Output the [x, y] coordinate of the center of the cell containing the given text.  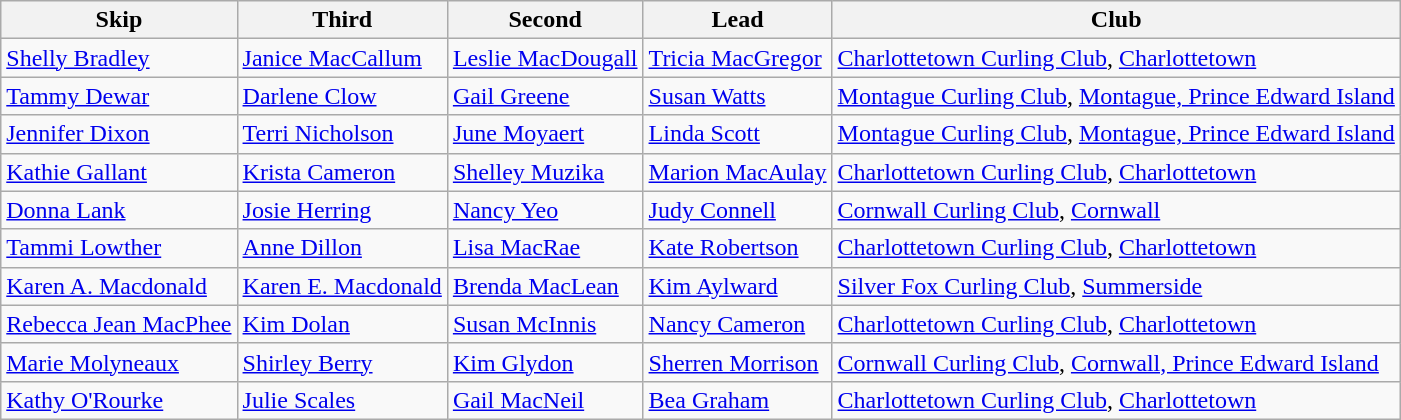
Susan McInnis [545, 324]
Gail Greene [545, 96]
Bea Graham [738, 400]
Kate Robertson [738, 248]
June Moyaert [545, 134]
Nancy Cameron [738, 324]
Marion MacAulay [738, 172]
Brenda MacLean [545, 286]
Tricia MacGregor [738, 58]
Skip [119, 20]
Lead [738, 20]
Lisa MacRae [545, 248]
Krista Cameron [342, 172]
Darlene Clow [342, 96]
Terri Nicholson [342, 134]
Sherren Morrison [738, 362]
Josie Herring [342, 210]
Club [1116, 20]
Kathy O'Rourke [119, 400]
Tammi Lowther [119, 248]
Marie Molyneaux [119, 362]
Karen E. Macdonald [342, 286]
Shirley Berry [342, 362]
Leslie MacDougall [545, 58]
Judy Connell [738, 210]
Cornwall Curling Club, Cornwall, Prince Edward Island [1116, 362]
Anne Dillon [342, 248]
Karen A. Macdonald [119, 286]
Donna Lank [119, 210]
Julie Scales [342, 400]
Shelly Bradley [119, 58]
Tammy Dewar [119, 96]
Susan Watts [738, 96]
Silver Fox Curling Club, Summerside [1116, 286]
Kim Aylward [738, 286]
Janice MacCallum [342, 58]
Jennifer Dixon [119, 134]
Kathie Gallant [119, 172]
Shelley Muzika [545, 172]
Kim Dolan [342, 324]
Second [545, 20]
Gail MacNeil [545, 400]
Linda Scott [738, 134]
Kim Glydon [545, 362]
Nancy Yeo [545, 210]
Cornwall Curling Club, Cornwall [1116, 210]
Third [342, 20]
Rebecca Jean MacPhee [119, 324]
